Extract the [X, Y] coordinate from the center of the cell holding the provided text.  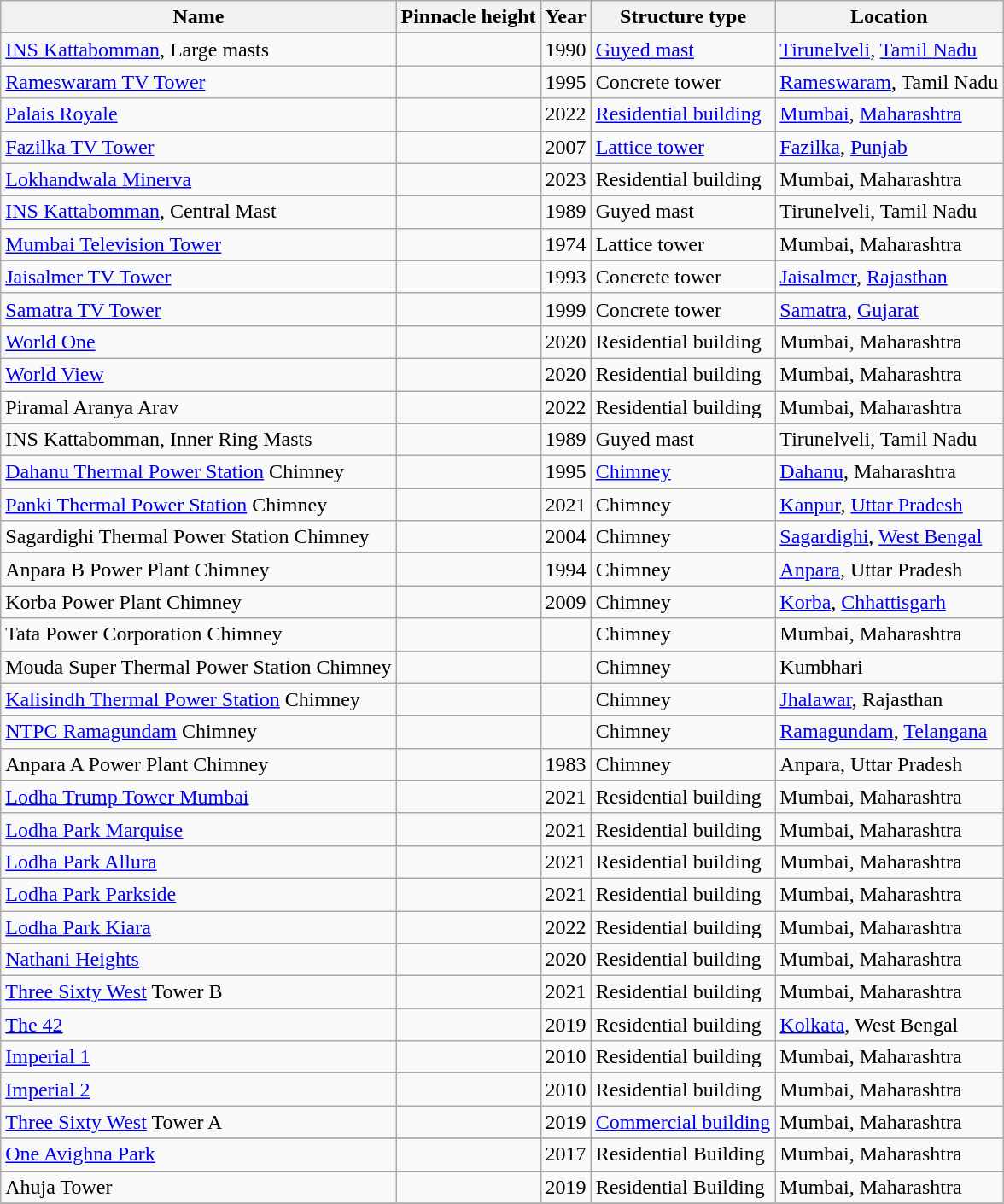
Location [890, 17]
Piramal Aranya Arav [198, 407]
Jaisalmer, Rajasthan [890, 277]
Anpara A Power Plant Chimney [198, 764]
Kumbhari [890, 667]
Lodha Park Parkside [198, 894]
Panki Thermal Power Station Chimney [198, 505]
Palais Royale [198, 114]
Lodha Trump Tower Mumbai [198, 797]
Fazilka, Punjab [890, 147]
Kalisindh Thermal Power Station Chimney [198, 699]
Dahanu Thermal Power Station Chimney [198, 472]
Lokhandwala Minerva [198, 179]
Three Sixty West Tower B [198, 992]
Commercial building [683, 1122]
2004 [565, 537]
1994 [565, 570]
2023 [565, 179]
2007 [565, 147]
One Avighna Park [198, 1154]
Dahanu, Maharashtra [890, 472]
Ramagundam, Telangana [890, 732]
Korba, Chhattisgarh [890, 602]
Imperial 1 [198, 1057]
Rameswaram TV Tower [198, 82]
INS Kattabomman, Central Mast [198, 212]
Lodha Park Marquise [198, 829]
Sagardighi, West Bengal [890, 537]
2017 [565, 1154]
Samatra, Gujarat [890, 309]
2009 [565, 602]
INS Kattabomman, Inner Ring Masts [198, 440]
1993 [565, 277]
World View [198, 374]
Fazilka TV Tower [198, 147]
Lodha Park Kiara [198, 926]
Tata Power Corporation Chimney [198, 634]
Three Sixty West Tower A [198, 1122]
Kolkata, West Bengal [890, 1025]
Jaisalmer TV Tower [198, 277]
The 42 [198, 1025]
Mouda Super Thermal Power Station Chimney [198, 667]
Nathani Heights [198, 960]
Anpara B Power Plant Chimney [198, 570]
1974 [565, 244]
Imperial 2 [198, 1090]
Name [198, 17]
Year [565, 17]
Pinnacle height [468, 17]
NTPC Ramagundam Chimney [198, 732]
INS Kattabomman, Large masts [198, 50]
Structure type [683, 17]
Mumbai Television Tower [198, 244]
Jhalawar, Rajasthan [890, 699]
Samatra TV Tower [198, 309]
Ahuja Tower [198, 1187]
Lodha Park Allura [198, 862]
Korba Power Plant Chimney [198, 602]
World One [198, 342]
Sagardighi Thermal Power Station Chimney [198, 537]
1990 [565, 50]
Kanpur, Uttar Pradesh [890, 505]
1999 [565, 309]
1983 [565, 764]
Rameswaram, Tamil Nadu [890, 82]
